Pinpoint the cell where the given text exists, returning its [X, Y] midpoint coordinate. 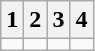
4 [82, 20]
1 [12, 20]
2 [36, 20]
3 [58, 20]
